Scan for the cell matching the given text and deliver its [X, Y] coordinate at center. 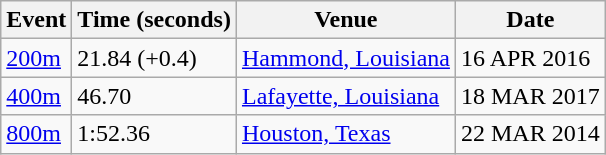
18 MAR 2017 [530, 96]
21.84 (+0.4) [154, 58]
Venue [346, 20]
Event [36, 20]
22 MAR 2014 [530, 134]
800m [36, 134]
Hammond, Louisiana [346, 58]
46.70 [154, 96]
400m [36, 96]
1:52.36 [154, 134]
Time (seconds) [154, 20]
Houston, Texas [346, 134]
Date [530, 20]
Lafayette, Louisiana [346, 96]
16 APR 2016 [530, 58]
200m [36, 58]
